Capture the cell that displays the provided text and extract its (x, y) central coordinate. 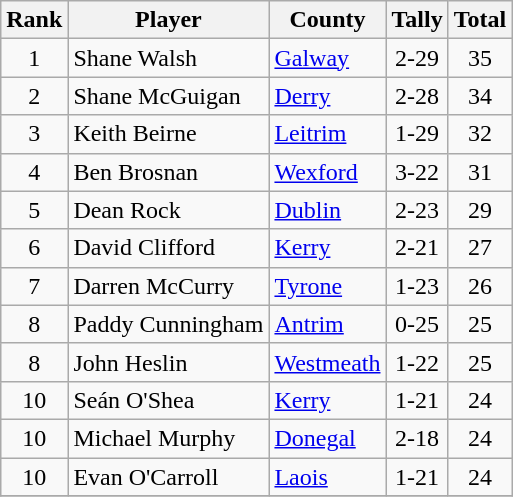
Darren McCurry (168, 286)
Seán O'Shea (168, 400)
6 (34, 248)
Rank (34, 20)
Donegal (328, 438)
Tyrone (328, 286)
Antrim (328, 324)
2-23 (417, 210)
Wexford (328, 172)
Shane Walsh (168, 58)
35 (480, 58)
3-22 (417, 172)
1-23 (417, 286)
Ben Brosnan (168, 172)
3 (34, 134)
4 (34, 172)
2-29 (417, 58)
Evan O'Carroll (168, 477)
5 (34, 210)
David Clifford (168, 248)
31 (480, 172)
Michael Murphy (168, 438)
John Heslin (168, 362)
Dublin (328, 210)
1 (34, 58)
Laois (328, 477)
Player (168, 20)
34 (480, 96)
27 (480, 248)
Total (480, 20)
Dean Rock (168, 210)
32 (480, 134)
Westmeath (328, 362)
26 (480, 286)
Leitrim (328, 134)
29 (480, 210)
County (328, 20)
7 (34, 286)
2 (34, 96)
1-29 (417, 134)
2-28 (417, 96)
Tally (417, 20)
2-21 (417, 248)
Keith Beirne (168, 134)
2-18 (417, 438)
Paddy Cunningham (168, 324)
Derry (328, 96)
Galway (328, 58)
1-22 (417, 362)
0-25 (417, 324)
Shane McGuigan (168, 96)
